Detect which cell encompasses the target text, then output its (x, y) center coordinate. 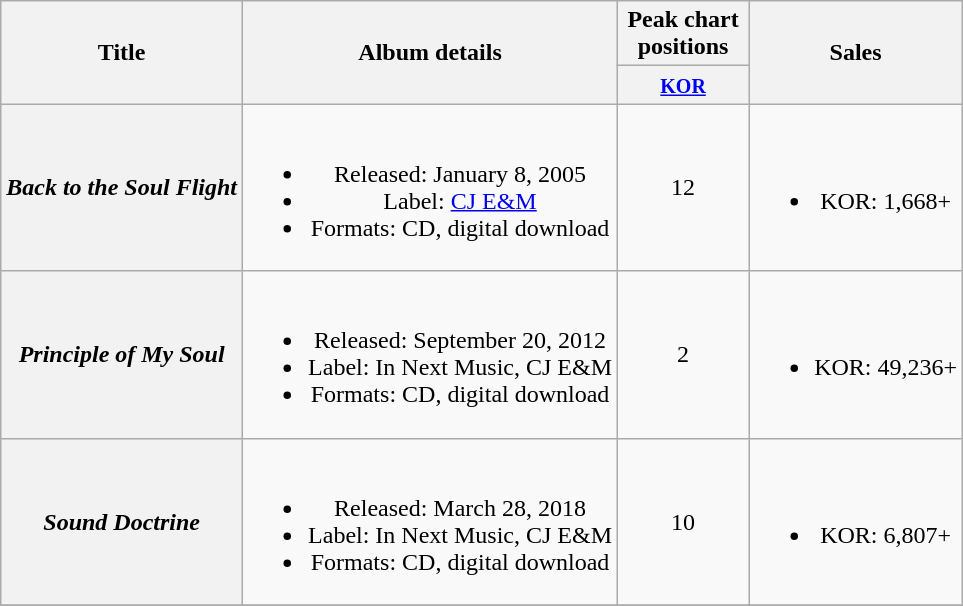
Peak chart positions (684, 34)
Album details (430, 52)
Released: March 28, 2018Label: In Next Music, CJ E&MFormats: CD, digital download (430, 522)
Principle of My Soul (122, 354)
KOR: 6,807+ (856, 522)
Title (122, 52)
10 (684, 522)
Released: September 20, 2012Label: In Next Music, CJ E&MFormats: CD, digital download (430, 354)
2 (684, 354)
Sales (856, 52)
KOR: 49,236+ (856, 354)
KOR (684, 85)
Sound Doctrine (122, 522)
Released: January 8, 2005Label: CJ E&MFormats: CD, digital download (430, 188)
12 (684, 188)
Back to the Soul Flight (122, 188)
KOR: 1,668+ (856, 188)
